For the text-containing cell, return its midpoint in [x, y] coordinate format. 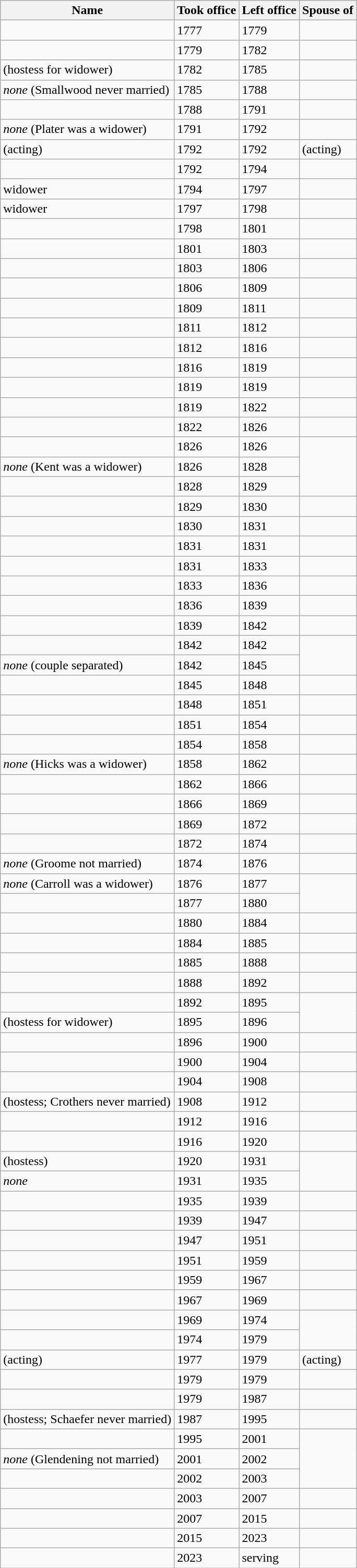
none (Plater was a widower) [88, 129]
none [88, 1181]
serving [269, 1558]
none (Kent was a widower) [88, 467]
none (Hicks was a widower) [88, 764]
Left office [269, 10]
none (Glendening not married) [88, 1459]
1977 [207, 1359]
none (Groome not married) [88, 863]
Took office [207, 10]
(hostess; Schaefer never married) [88, 1419]
Name [88, 10]
1777 [207, 30]
none (Smallwood never married) [88, 90]
none (couple separated) [88, 665]
Spouse of [328, 10]
none (Carroll was a widower) [88, 884]
(hostess; Crothers never married) [88, 1101]
(hostess) [88, 1161]
